Detect which cell encompasses the target text, then output its (X, Y) center coordinate. 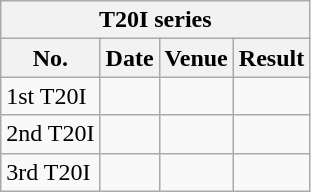
Date (130, 58)
1st T20I (50, 96)
3rd T20I (50, 172)
T20I series (156, 20)
Venue (196, 58)
2nd T20I (50, 134)
Result (271, 58)
No. (50, 58)
